Search for the cell housing the specified text and yield its (X, Y) center coordinate. 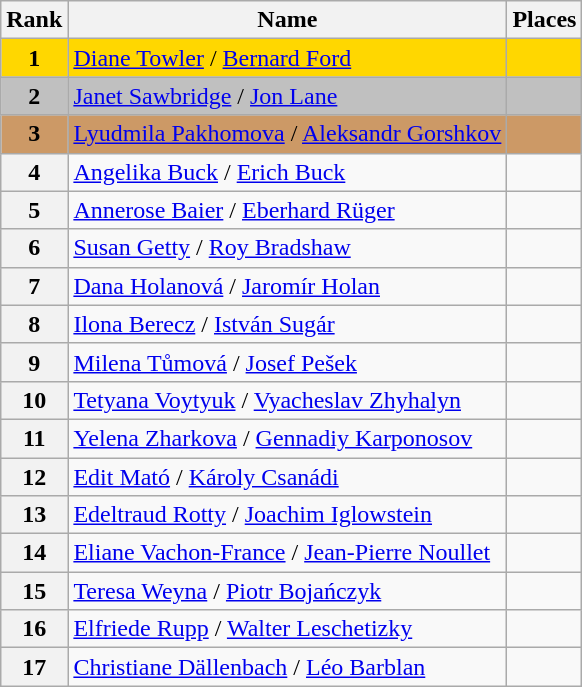
7 (34, 286)
Edit Mató / Károly Csanádi (288, 477)
Teresa Weyna / Piotr Bojańczyk (288, 591)
15 (34, 591)
6 (34, 248)
Lyudmila Pakhomova / Aleksandr Gorshkov (288, 134)
4 (34, 172)
Eliane Vachon-France / Jean-Pierre Noullet (288, 553)
9 (34, 362)
Milena Tůmová / Josef Pešek (288, 362)
Annerose Baier / Eberhard Rüger (288, 210)
12 (34, 477)
1 (34, 58)
11 (34, 438)
Dana Holanová / Jaromír Holan (288, 286)
10 (34, 400)
Tetyana Voytyuk / Vyacheslav Zhyhalyn (288, 400)
Rank (34, 20)
Christiane Dällenbach / Léo Barblan (288, 667)
Places (544, 20)
3 (34, 134)
Elfriede Rupp / Walter Leschetizky (288, 629)
Diane Towler / Bernard Ford (288, 58)
16 (34, 629)
17 (34, 667)
13 (34, 515)
8 (34, 324)
Angelika Buck / Erich Buck (288, 172)
5 (34, 210)
Susan Getty / Roy Bradshaw (288, 248)
Name (288, 20)
14 (34, 553)
Edeltraud Rotty / Joachim Iglowstein (288, 515)
Yelena Zharkova / Gennadiy Karponosov (288, 438)
Janet Sawbridge / Jon Lane (288, 96)
2 (34, 96)
Ilona Berecz / István Sugár (288, 324)
